Find where the given text appears and provide that cell's center as (X, Y) coordinate. 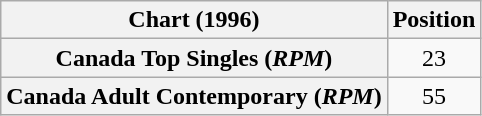
23 (434, 58)
55 (434, 96)
Canada Adult Contemporary (RPM) (194, 96)
Chart (1996) (194, 20)
Position (434, 20)
Canada Top Singles (RPM) (194, 58)
